Extract the (x, y) coordinate from the center of the cell holding the provided text.  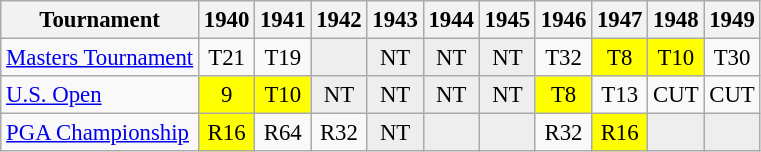
R64 (283, 133)
T21 (227, 58)
1941 (283, 20)
T19 (283, 58)
1944 (451, 20)
T30 (732, 58)
1942 (339, 20)
1945 (507, 20)
1943 (395, 20)
1946 (563, 20)
PGA Championship (100, 133)
Masters Tournament (100, 58)
1948 (676, 20)
1949 (732, 20)
U.S. Open (100, 95)
1947 (620, 20)
T13 (620, 95)
9 (227, 95)
Tournament (100, 20)
1940 (227, 20)
T32 (563, 58)
